Extract the (X, Y) coordinate from the center of the cell holding the provided text.  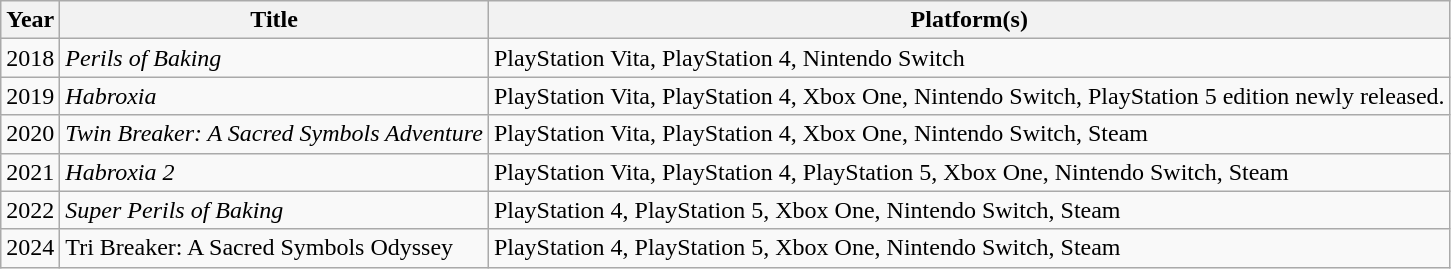
PlayStation Vita, PlayStation 4, Xbox One, Nintendo Switch, PlayStation 5 edition newly released. (969, 96)
2024 (30, 248)
Habroxia 2 (274, 172)
Habroxia (274, 96)
PlayStation Vita, PlayStation 4, PlayStation 5, Xbox One, Nintendo Switch, Steam (969, 172)
Title (274, 20)
Platform(s) (969, 20)
2018 (30, 58)
Twin Breaker: A Sacred Symbols Adventure (274, 134)
2021 (30, 172)
Perils of Baking (274, 58)
Super Perils of Baking (274, 210)
PlayStation Vita, PlayStation 4, Nintendo Switch (969, 58)
Tri Breaker: A Sacred Symbols Odyssey (274, 248)
Year (30, 20)
PlayStation Vita, PlayStation 4, Xbox One, Nintendo Switch, Steam (969, 134)
2020 (30, 134)
2019 (30, 96)
2022 (30, 210)
